Locate the cell with the specified text and output its (x, y) center coordinate. 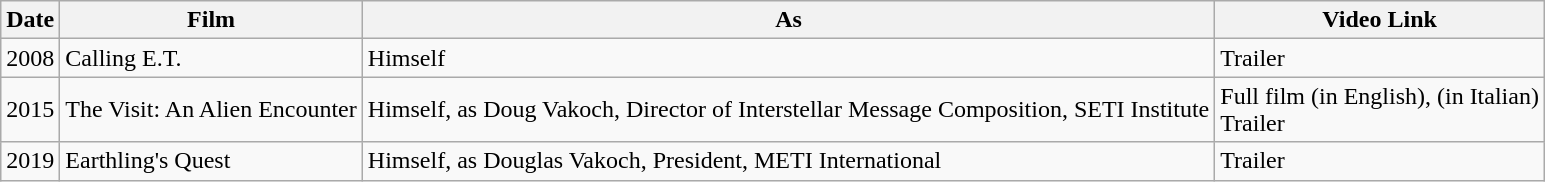
As (788, 20)
2019 (30, 161)
Calling E.T. (211, 58)
Earthling's Quest (211, 161)
Film (211, 20)
Video Link (1380, 20)
Himself, as Douglas Vakoch, President, METI International (788, 161)
Himself, as Doug Vakoch, Director of Interstellar Message Composition, SETI Institute (788, 110)
Full film (in English), (in Italian)Trailer (1380, 110)
The Visit: An Alien Encounter (211, 110)
Date (30, 20)
Himself (788, 58)
2015 (30, 110)
2008 (30, 58)
